Determine the [X, Y] coordinate at the center of the cell enclosing the given text.  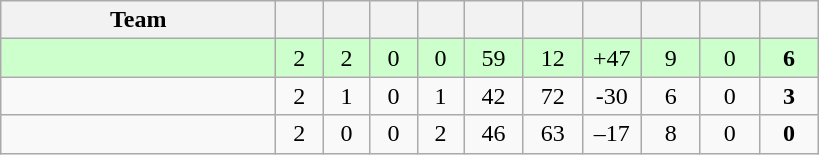
-30 [612, 96]
Team [138, 20]
46 [494, 134]
12 [552, 58]
3 [788, 96]
42 [494, 96]
–17 [612, 134]
8 [670, 134]
59 [494, 58]
72 [552, 96]
9 [670, 58]
+47 [612, 58]
63 [552, 134]
